For the text-containing cell, return its midpoint in (X, Y) coordinate format. 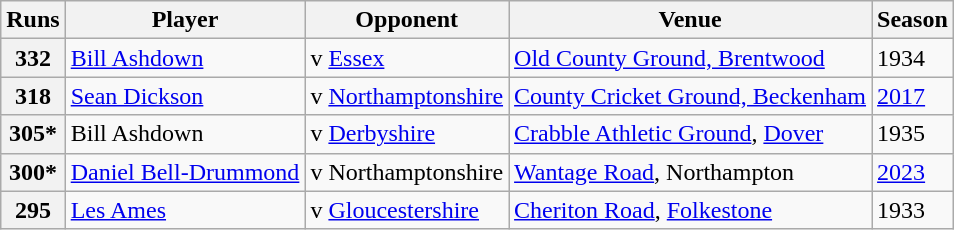
Season (913, 20)
Venue (690, 20)
Wantage Road, Northampton (690, 172)
305* (33, 134)
Opponent (407, 20)
County Cricket Ground, Beckenham (690, 96)
300* (33, 172)
332 (33, 58)
Les Ames (185, 210)
Sean Dickson (185, 96)
Player (185, 20)
1933 (913, 210)
Cheriton Road, Folkestone (690, 210)
v Essex (407, 58)
2023 (913, 172)
2017 (913, 96)
Runs (33, 20)
Old County Ground, Brentwood (690, 58)
1934 (913, 58)
318 (33, 96)
1935 (913, 134)
v Derbyshire (407, 134)
Daniel Bell-Drummond (185, 172)
295 (33, 210)
v Gloucestershire (407, 210)
Crabble Athletic Ground, Dover (690, 134)
